From the cell containing the given text, extract its center point as (x, y) coordinate. 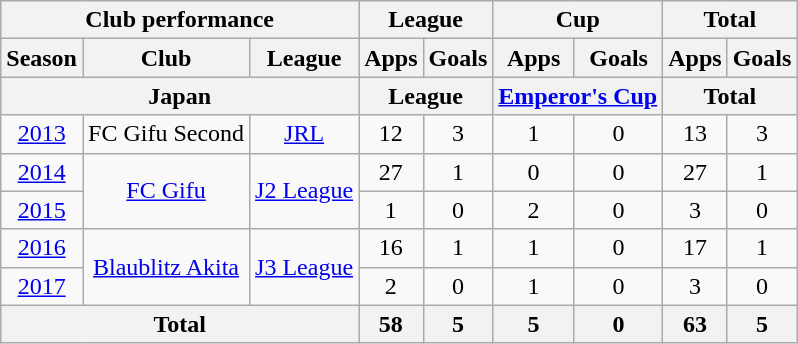
FC Gifu Second (166, 134)
Emperor's Cup (578, 96)
J3 League (304, 267)
FC Gifu (166, 191)
2015 (42, 210)
58 (391, 324)
13 (695, 134)
2014 (42, 172)
2016 (42, 248)
J2 League (304, 191)
Japan (180, 96)
16 (391, 248)
2017 (42, 286)
Club (166, 58)
2013 (42, 134)
Blaublitz Akita (166, 267)
12 (391, 134)
17 (695, 248)
63 (695, 324)
Cup (578, 20)
Season (42, 58)
Club performance (180, 20)
JRL (304, 134)
